Identify which cell holds the provided text, then report its [x, y] central coordinate. 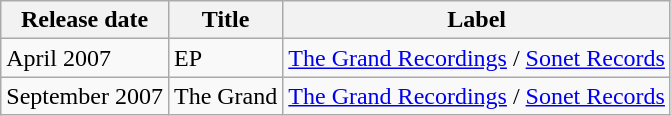
Label [477, 20]
April 2007 [85, 58]
Title [225, 20]
EP [225, 58]
September 2007 [85, 96]
The Grand [225, 96]
Release date [85, 20]
